Pinpoint the cell where the given text exists, returning its (x, y) midpoint coordinate. 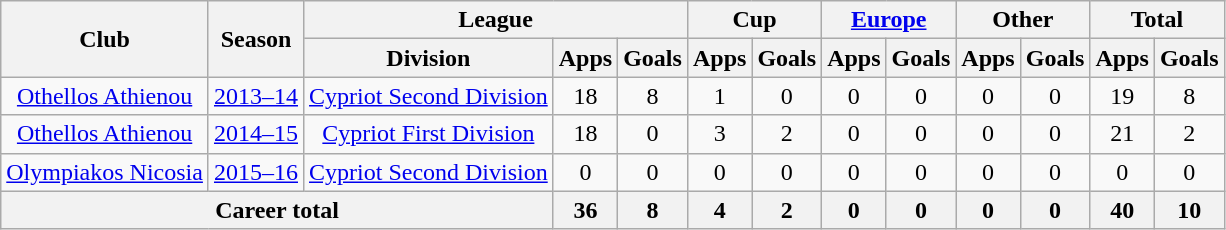
4 (719, 210)
40 (1122, 210)
Europe (889, 20)
36 (585, 210)
Total (1157, 20)
1 (719, 96)
21 (1122, 134)
Cypriot First Division (429, 134)
10 (1189, 210)
2014–15 (256, 134)
League (496, 20)
Cup (754, 20)
Career total (277, 210)
2015–16 (256, 172)
Other (1023, 20)
19 (1122, 96)
2013–14 (256, 96)
Season (256, 39)
Club (105, 39)
3 (719, 134)
Olympiakos Nicosia (105, 172)
Division (429, 58)
